Output the (x, y) coordinate of the center of the cell containing the given text.  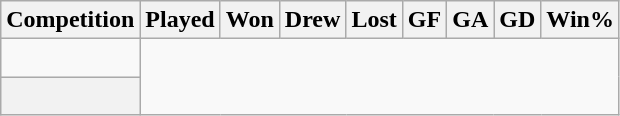
GF (424, 20)
Lost (374, 20)
Win% (580, 20)
Drew (312, 20)
Won (250, 20)
GA (470, 20)
GD (518, 20)
Played (180, 20)
Competition (70, 20)
